Determine the (X, Y) coordinate at the center of the cell enclosing the given text.  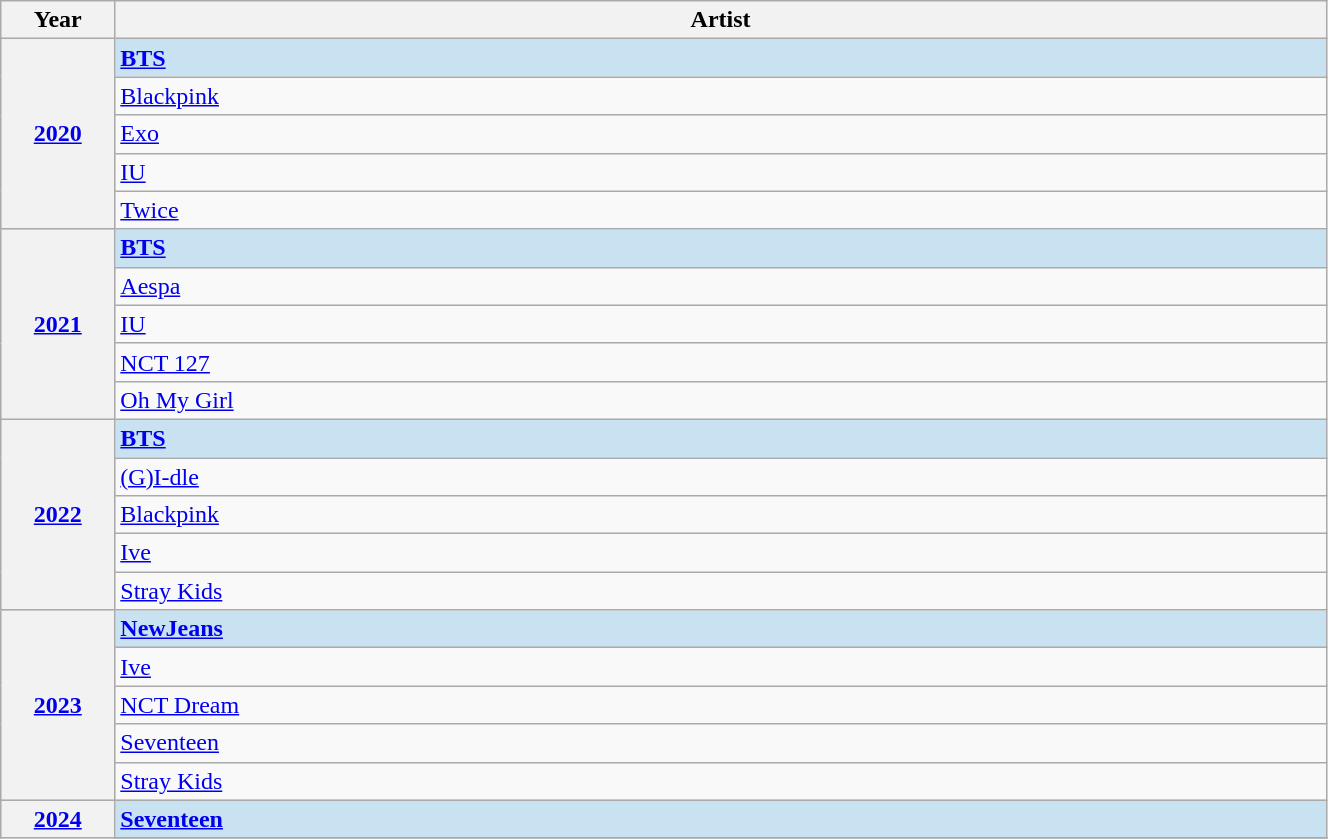
2024 (58, 819)
Exo (721, 134)
2020 (58, 134)
2022 (58, 514)
Aespa (721, 286)
NewJeans (721, 629)
Artist (721, 20)
(G)I-dle (721, 477)
NCT Dream (721, 705)
Year (58, 20)
NCT 127 (721, 362)
Oh My Girl (721, 400)
Twice (721, 210)
2023 (58, 705)
2021 (58, 324)
